Detect which cell encompasses the target text, then output its (x, y) center coordinate. 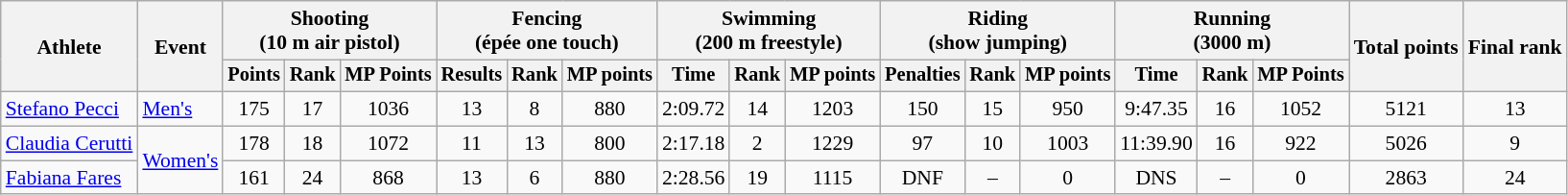
Stefano Pecci (69, 110)
150 (922, 110)
1229 (833, 144)
Shooting(10 m air pistol) (329, 31)
97 (922, 144)
6 (535, 178)
8 (535, 110)
Total points (1407, 46)
868 (388, 178)
178 (253, 144)
15 (993, 110)
5026 (1407, 144)
Points (253, 76)
2 (757, 144)
1036 (388, 110)
Athlete (69, 46)
Women's (180, 161)
1203 (833, 110)
2:09.72 (693, 110)
10 (993, 144)
800 (610, 144)
1115 (833, 178)
Results (472, 76)
17 (313, 110)
1003 (1067, 144)
1052 (1300, 110)
14 (757, 110)
2:28.56 (693, 178)
11 (472, 144)
Men's (180, 110)
Event (180, 46)
18 (313, 144)
Swimming(200 m freestyle) (769, 31)
175 (253, 110)
161 (253, 178)
Riding(show jumping) (998, 31)
922 (1300, 144)
11:39.90 (1155, 144)
2:17.18 (693, 144)
DNS (1155, 178)
19 (757, 178)
9:47.35 (1155, 110)
2863 (1407, 178)
1072 (388, 144)
Running(3000 m) (1232, 31)
Final rank (1515, 46)
Fencing(épée one touch) (547, 31)
9 (1515, 144)
Penalties (922, 76)
950 (1067, 110)
Claudia Cerutti (69, 144)
5121 (1407, 110)
Fabiana Fares (69, 178)
DNF (922, 178)
